Determine the (X, Y) coordinate at the center of the cell enclosing the given text.  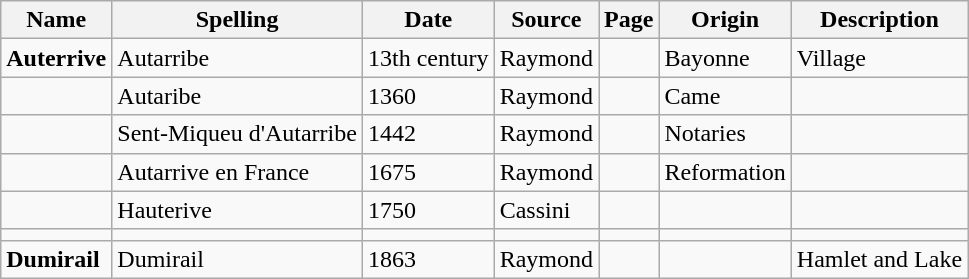
Hamlet and Lake (879, 259)
1675 (428, 172)
13th century (428, 58)
Name (56, 20)
Source (546, 20)
1863 (428, 259)
Description (879, 20)
Cassini (546, 210)
1442 (428, 134)
Village (879, 58)
Autarrive en France (238, 172)
Date (428, 20)
Reformation (725, 172)
Auterrive (56, 58)
1750 (428, 210)
1360 (428, 96)
Notaries (725, 134)
Spelling (238, 20)
Origin (725, 20)
Bayonne (725, 58)
Came (725, 96)
Autaribe (238, 96)
Page (629, 20)
Hauterive (238, 210)
Autarribe (238, 58)
Sent-Miqueu d'Autarribe (238, 134)
